Find where the given text appears and provide that cell's center as [x, y] coordinate. 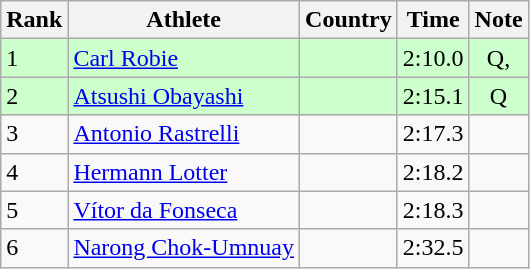
2 [34, 96]
Note [498, 20]
Rank [34, 20]
5 [34, 210]
2:18.3 [433, 210]
Country [349, 20]
Athlete [184, 20]
2:17.3 [433, 134]
4 [34, 172]
Q [498, 96]
Hermann Lotter [184, 172]
2:10.0 [433, 58]
6 [34, 248]
Vítor da Fonseca [184, 210]
Narong Chok-Umnuay [184, 248]
2:18.2 [433, 172]
Atsushi Obayashi [184, 96]
1 [34, 58]
2:32.5 [433, 248]
Q, [498, 58]
3 [34, 134]
2:15.1 [433, 96]
Time [433, 20]
Antonio Rastrelli [184, 134]
Carl Robie [184, 58]
